Capture the cell that displays the provided text and extract its (X, Y) central coordinate. 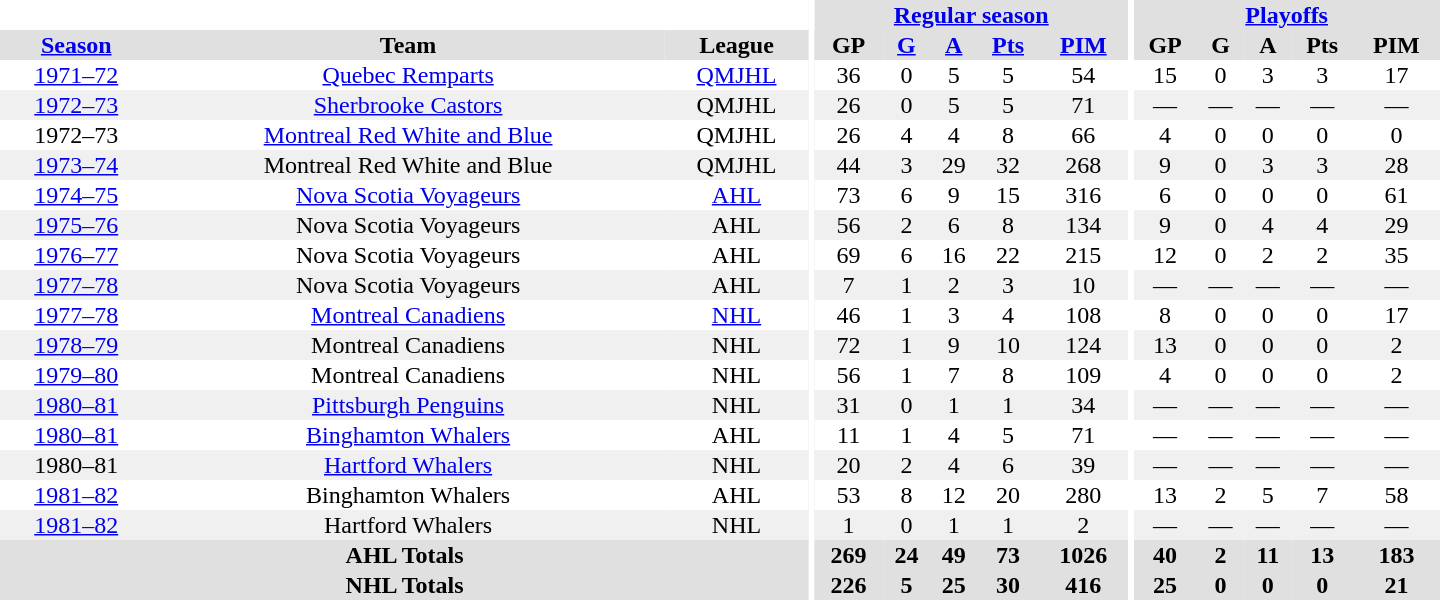
124 (1084, 345)
44 (848, 165)
1026 (1084, 555)
108 (1084, 315)
Team (408, 45)
31 (848, 405)
Regular season (971, 15)
League (736, 45)
36 (848, 75)
NHL Totals (404, 585)
16 (954, 255)
32 (1008, 165)
134 (1084, 225)
1971–72 (76, 75)
226 (848, 585)
1975–76 (76, 225)
280 (1084, 495)
24 (906, 555)
61 (1396, 195)
58 (1396, 495)
416 (1084, 585)
268 (1084, 165)
Quebec Remparts (408, 75)
39 (1084, 465)
215 (1084, 255)
269 (848, 555)
40 (1165, 555)
Sherbrooke Castors (408, 105)
46 (848, 315)
316 (1084, 195)
1976–77 (76, 255)
21 (1396, 585)
34 (1084, 405)
109 (1084, 375)
Season (76, 45)
53 (848, 495)
54 (1084, 75)
1974–75 (76, 195)
1979–80 (76, 375)
66 (1084, 135)
22 (1008, 255)
72 (848, 345)
1978–79 (76, 345)
183 (1396, 555)
Playoffs (1286, 15)
69 (848, 255)
49 (954, 555)
AHL Totals (404, 555)
Pittsburgh Penguins (408, 405)
30 (1008, 585)
35 (1396, 255)
1973–74 (76, 165)
28 (1396, 165)
